Locate the cell with the specified text and output its [X, Y] center coordinate. 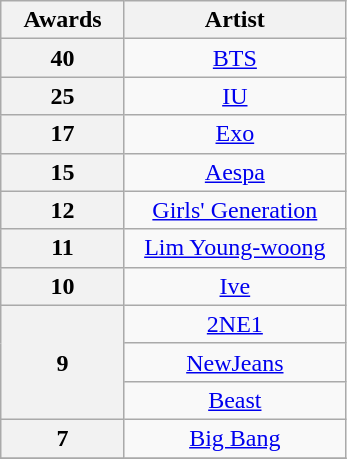
Lim Young-woong [234, 248]
25 [63, 96]
BTS [234, 58]
Artist [234, 20]
Big Bang [234, 438]
10 [63, 286]
NewJeans [234, 362]
17 [63, 134]
12 [63, 210]
Ive [234, 286]
15 [63, 172]
7 [63, 438]
2NE1 [234, 324]
Beast [234, 400]
11 [63, 248]
Exo [234, 134]
9 [63, 362]
40 [63, 58]
Girls' Generation [234, 210]
Awards [63, 20]
IU [234, 96]
Aespa [234, 172]
